Pinpoint the cell where the given text exists, returning its (x, y) midpoint coordinate. 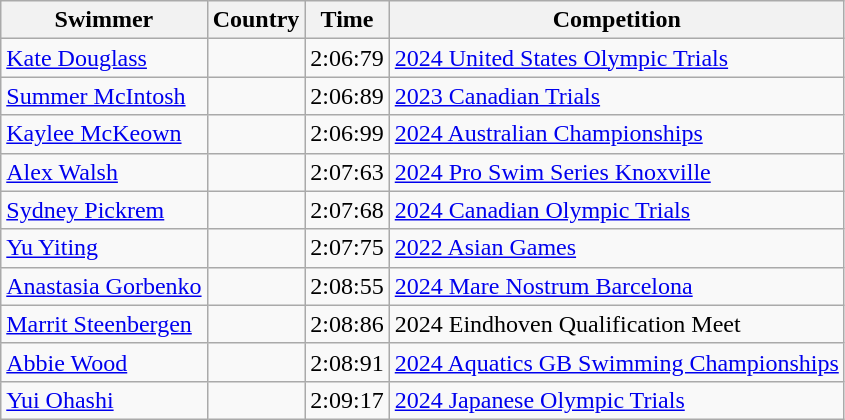
2:08:55 (347, 286)
Yui Ohashi (104, 400)
Sydney Pickrem (104, 210)
2:08:86 (347, 324)
2023 Canadian Trials (616, 96)
2024 Canadian Olympic Trials (616, 210)
2024 Australian Championships (616, 134)
Time (347, 20)
Competition (616, 20)
2024 Mare Nostrum Barcelona (616, 286)
Swimmer (104, 20)
2024 Eindhoven Qualification Meet (616, 324)
Alex Walsh (104, 172)
Abbie Wood (104, 362)
2024 United States Olympic Trials (616, 58)
2022 Asian Games (616, 248)
Kaylee McKeown (104, 134)
2:07:75 (347, 248)
Yu Yiting (104, 248)
2024 Pro Swim Series Knoxville (616, 172)
2:06:99 (347, 134)
2:07:68 (347, 210)
Kate Douglass (104, 58)
2:08:91 (347, 362)
2:07:63 (347, 172)
2024 Aquatics GB Swimming Championships (616, 362)
Country (256, 20)
2:06:89 (347, 96)
2:06:79 (347, 58)
2024 Japanese Olympic Trials (616, 400)
Marrit Steenbergen (104, 324)
Anastasia Gorbenko (104, 286)
Summer McIntosh (104, 96)
2:09:17 (347, 400)
